For the text-containing cell, return its midpoint in (X, Y) coordinate format. 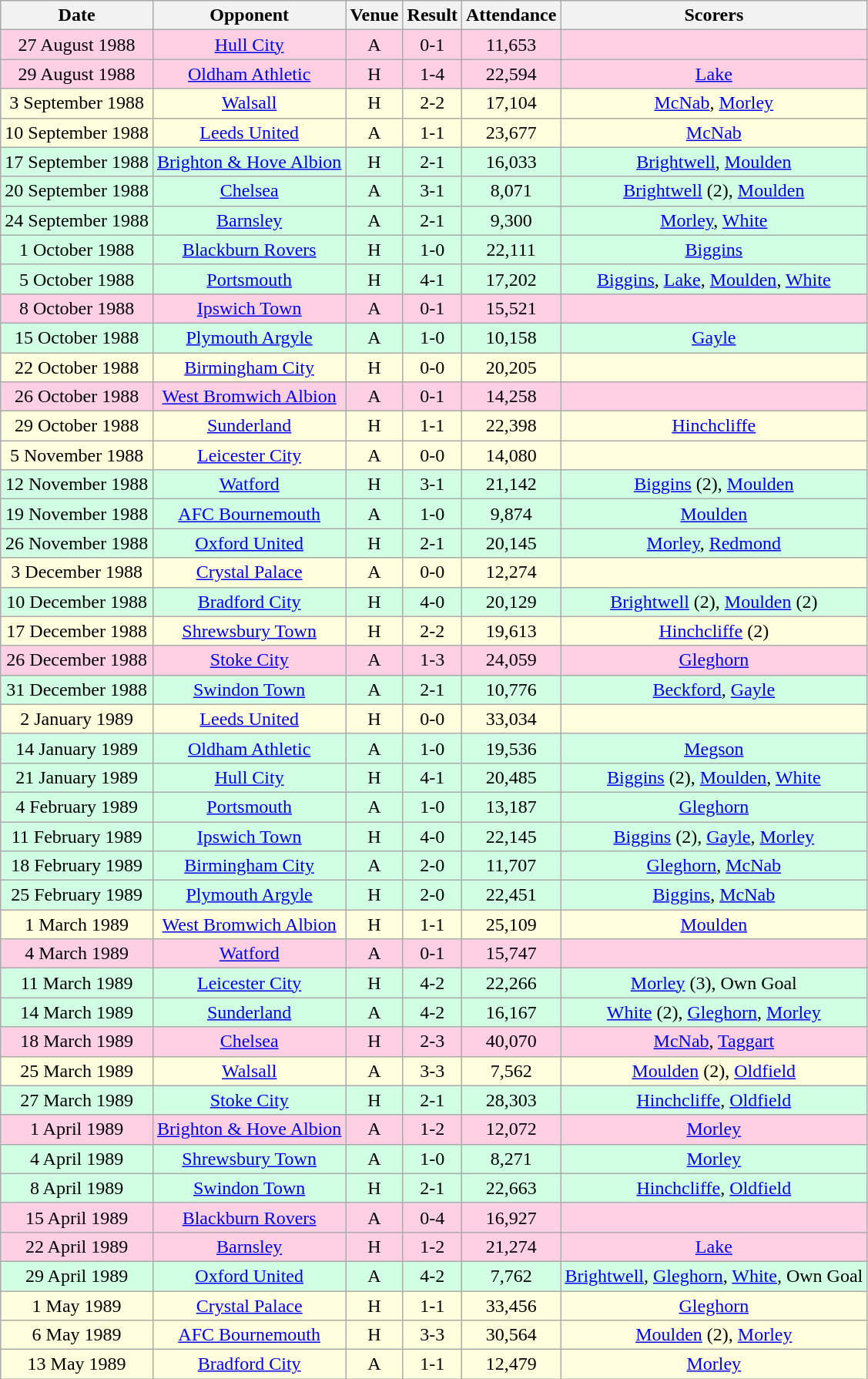
23,677 (511, 133)
22,111 (511, 250)
26 December 1988 (77, 660)
40,070 (511, 1042)
1-3 (432, 660)
29 August 1988 (77, 74)
16,167 (511, 1012)
Brightwell (2), Moulden (714, 191)
20 September 1988 (77, 191)
8 October 1988 (77, 308)
11 March 1989 (77, 983)
Scorers (714, 15)
22,594 (511, 74)
17,104 (511, 103)
McNab, Morley (714, 103)
26 October 1988 (77, 397)
Morley, Redmond (714, 543)
21,274 (511, 1246)
7,762 (511, 1276)
24 September 1988 (77, 220)
22 October 1988 (77, 367)
4 March 1989 (77, 954)
Morley (3), Own Goal (714, 983)
29 October 1988 (77, 426)
25 March 1989 (77, 1071)
11 February 1989 (77, 836)
2-3 (432, 1042)
Biggins (2), Moulden, White (714, 777)
Biggins (2), Moulden (714, 485)
1 March 1989 (77, 924)
1 October 1988 (77, 250)
0-4 (432, 1217)
Hinchcliffe (714, 426)
1 May 1989 (77, 1306)
20,145 (511, 543)
5 November 1988 (77, 455)
17 September 1988 (77, 162)
White (2), Gleghorn, Morley (714, 1012)
22,451 (511, 895)
21 January 1989 (77, 777)
McNab, Taggart (714, 1042)
Brightwell, Gleghorn, White, Own Goal (714, 1276)
13,187 (511, 807)
1 April 1989 (77, 1129)
19 November 1988 (77, 514)
17 December 1988 (77, 631)
16,033 (511, 162)
Moulden (2), Morley (714, 1335)
Gleghorn, McNab (714, 866)
15 April 1989 (77, 1217)
22,398 (511, 426)
25,109 (511, 924)
33,456 (511, 1306)
Venue (374, 15)
8,271 (511, 1159)
Biggins, McNab (714, 895)
19,613 (511, 631)
Opponent (249, 15)
Biggins, Lake, Moulden, White (714, 279)
Brightwell (2), Moulden (2) (714, 602)
Biggins (714, 250)
10,776 (511, 689)
15 October 1988 (77, 337)
4 February 1989 (77, 807)
20,205 (511, 367)
25 February 1989 (77, 895)
22,145 (511, 836)
10,158 (511, 337)
27 March 1989 (77, 1100)
6 May 1989 (77, 1335)
31 December 1988 (77, 689)
24,059 (511, 660)
Morley, White (714, 220)
29 April 1989 (77, 1276)
3 December 1988 (77, 572)
22,266 (511, 983)
Megson (714, 748)
1-4 (432, 74)
Brightwell, Moulden (714, 162)
Attendance (511, 15)
18 February 1989 (77, 866)
16,927 (511, 1217)
20,129 (511, 602)
8 April 1989 (77, 1188)
17,202 (511, 279)
14,080 (511, 455)
Gayle (714, 337)
Date (77, 15)
26 November 1988 (77, 543)
4 April 1989 (77, 1159)
15,747 (511, 954)
McNab (714, 133)
12,479 (511, 1364)
Hinchcliffe (2) (714, 631)
13 May 1989 (77, 1364)
10 September 1988 (77, 133)
3 September 1988 (77, 103)
Biggins (2), Gayle, Morley (714, 836)
33,034 (511, 719)
20,485 (511, 777)
15,521 (511, 308)
21,142 (511, 485)
22 April 1989 (77, 1246)
Result (432, 15)
28,303 (511, 1100)
30,564 (511, 1335)
14 March 1989 (77, 1012)
14 January 1989 (77, 748)
27 August 1988 (77, 45)
8,071 (511, 191)
11,653 (511, 45)
7,562 (511, 1071)
Moulden (2), Oldfield (714, 1071)
9,874 (511, 514)
22,663 (511, 1188)
5 October 1988 (77, 279)
12 November 1988 (77, 485)
10 December 1988 (77, 602)
9,300 (511, 220)
18 March 1989 (77, 1042)
14,258 (511, 397)
19,536 (511, 748)
12,072 (511, 1129)
11,707 (511, 866)
Beckford, Gayle (714, 689)
2 January 1989 (77, 719)
12,274 (511, 572)
